Identify which cell holds the provided text, then report its (X, Y) central coordinate. 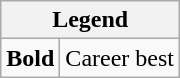
Legend (90, 20)
Career best (120, 58)
Bold (30, 58)
